Return the [x, y] coordinate for the center point of the cell that contains the specified text.  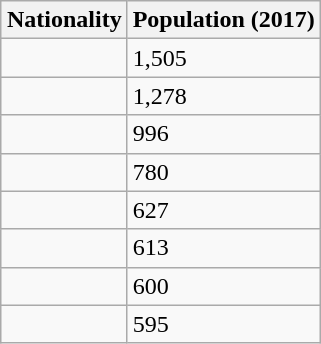
780 [224, 172]
1,278 [224, 96]
600 [224, 286]
Nationality [64, 20]
613 [224, 248]
1,505 [224, 58]
595 [224, 324]
996 [224, 134]
Population (2017) [224, 20]
627 [224, 210]
